Provide the (X, Y) coordinate of the cell's center where the given text is located.  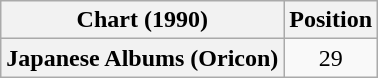
Japanese Albums (Oricon) (142, 58)
29 (331, 58)
Chart (1990) (142, 20)
Position (331, 20)
